Determine the (x, y) coordinate at the center of the cell enclosing the given text.  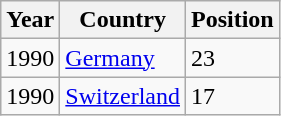
Position (233, 20)
Country (123, 20)
17 (233, 96)
23 (233, 58)
Year (30, 20)
Germany (123, 58)
Switzerland (123, 96)
